Return (x, y) of the center of cell containing provided text 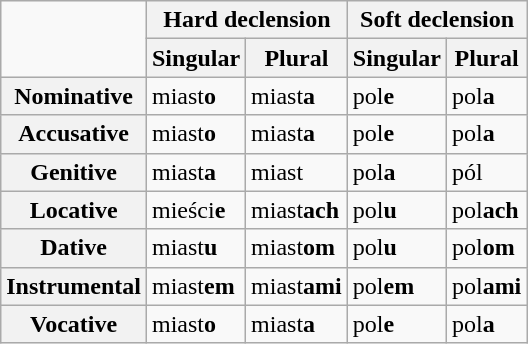
miastem (196, 286)
polem (396, 286)
Nominative (74, 96)
mieście (196, 210)
polami (486, 286)
Dative (74, 248)
polach (486, 210)
miastu (196, 248)
Locative (74, 210)
Soft declension (437, 20)
Vocative (74, 324)
miastach (297, 210)
polom (486, 248)
Genitive (74, 172)
Instrumental (74, 286)
miastami (297, 286)
Accusative (74, 134)
miast (297, 172)
miastom (297, 248)
Hard declension (246, 20)
pól (486, 172)
